Search for the cell housing the specified text and yield its (x, y) center coordinate. 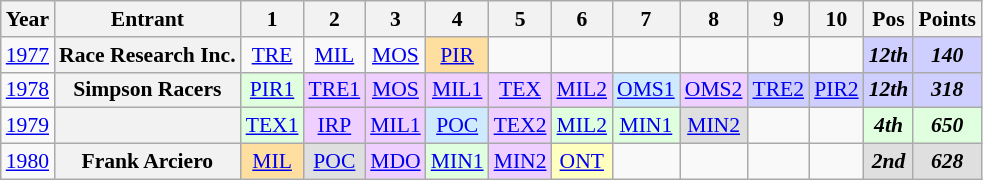
PIR (458, 55)
4th (889, 126)
1980 (28, 162)
Simpson Racers (148, 90)
TEX1 (272, 126)
9 (778, 19)
1977 (28, 55)
MDO (396, 162)
4 (458, 19)
Pos (889, 19)
OMS2 (714, 90)
PIR2 (836, 90)
ONT (582, 162)
7 (646, 19)
TRE1 (335, 90)
1 (272, 19)
TEX (520, 90)
6 (582, 19)
IRP (335, 126)
1978 (28, 90)
2 (335, 19)
650 (947, 126)
3 (396, 19)
TRE2 (778, 90)
10 (836, 19)
1979 (28, 126)
Race Research Inc. (148, 55)
5 (520, 19)
Frank Arciero (148, 162)
Year (28, 19)
Points (947, 19)
Entrant (148, 19)
TEX2 (520, 126)
PIR1 (272, 90)
628 (947, 162)
140 (947, 55)
TRE (272, 55)
OMS1 (646, 90)
2nd (889, 162)
8 (714, 19)
318 (947, 90)
